Locate the cell with the specified text and output its (X, Y) center coordinate. 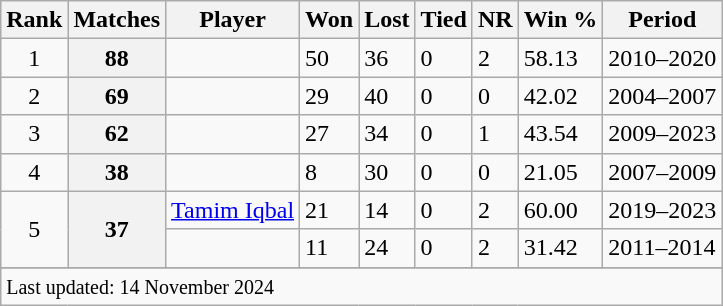
27 (330, 134)
Win % (560, 20)
43.54 (560, 134)
5 (34, 229)
42.02 (560, 96)
2004–2007 (662, 96)
Rank (34, 20)
58.13 (560, 58)
88 (117, 58)
Player (233, 20)
31.42 (560, 248)
NR (495, 20)
62 (117, 134)
50 (330, 58)
Tamim Iqbal (233, 210)
37 (117, 229)
40 (387, 96)
Tied (444, 20)
36 (387, 58)
3 (34, 134)
Matches (117, 20)
Period (662, 20)
Won (330, 20)
69 (117, 96)
29 (330, 96)
21 (330, 210)
11 (330, 248)
Last updated: 14 November 2024 (362, 286)
21.05 (560, 172)
2011–2014 (662, 248)
8 (330, 172)
34 (387, 134)
30 (387, 172)
60.00 (560, 210)
38 (117, 172)
Lost (387, 20)
2007–2009 (662, 172)
2010–2020 (662, 58)
24 (387, 248)
14 (387, 210)
2019–2023 (662, 210)
4 (34, 172)
2009–2023 (662, 134)
